Provide the [X, Y] coordinate of the cell's center where the given text is located.  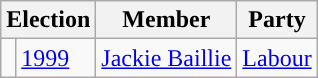
1999 [56, 58]
Labour [277, 58]
Election [48, 20]
Member [166, 20]
Jackie Baillie [166, 58]
Party [277, 20]
